Search for the cell housing the specified text and yield its (X, Y) center coordinate. 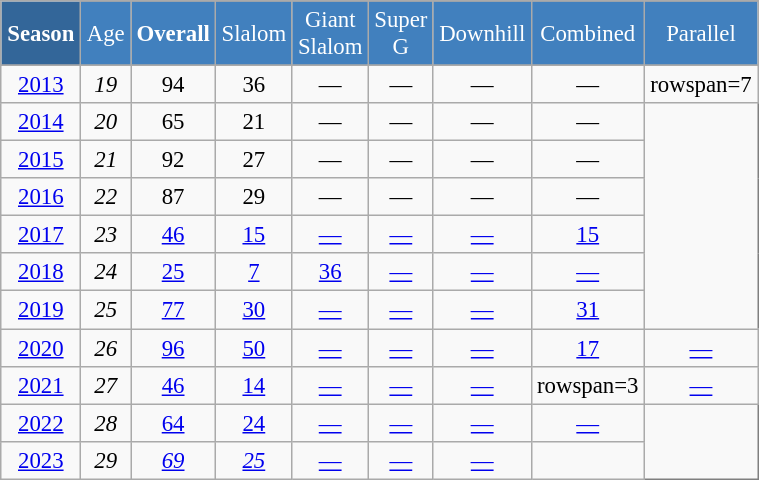
69 (174, 460)
Age (106, 34)
Parallel (700, 34)
7 (254, 273)
Downhill (482, 34)
rowspan=3 (588, 385)
Slalom (254, 34)
64 (174, 423)
28 (106, 423)
2023 (41, 460)
30 (254, 310)
2018 (41, 273)
17 (588, 348)
77 (174, 310)
2021 (41, 385)
14 (254, 385)
Super G (400, 34)
87 (174, 197)
31 (588, 310)
2013 (41, 85)
50 (254, 348)
rowspan=7 (700, 85)
2019 (41, 310)
2014 (41, 122)
2022 (41, 423)
26 (106, 348)
23 (106, 235)
Combined (588, 34)
19 (106, 85)
20 (106, 122)
2017 (41, 235)
96 (174, 348)
2015 (41, 160)
94 (174, 85)
65 (174, 122)
Overall (174, 34)
2020 (41, 348)
GiantSlalom (330, 34)
22 (106, 197)
2016 (41, 197)
92 (174, 160)
Season (41, 34)
